Extract the [x, y] coordinate from the center of the cell holding the provided text.  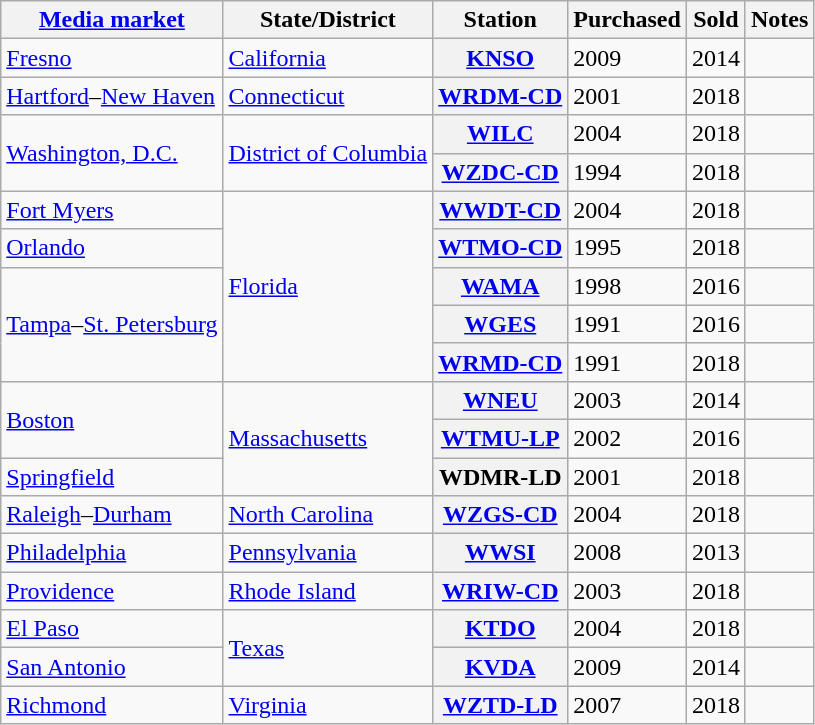
WDMR-LD [500, 477]
State/District [328, 20]
Florida [328, 286]
Philadelphia [112, 553]
Sold [716, 20]
Washington, D.C. [112, 153]
WILC [500, 134]
2008 [628, 553]
Station [500, 20]
Notes [779, 20]
Virginia [328, 705]
North Carolina [328, 515]
WRIW-CD [500, 591]
KVDA [500, 667]
San Antonio [112, 667]
KTDO [500, 629]
WTMU-LP [500, 438]
Pennsylvania [328, 553]
WRDM-CD [500, 96]
Fort Myers [112, 210]
WGES [500, 324]
Raleigh–Durham [112, 515]
2013 [716, 553]
KNSO [500, 58]
WWSI [500, 553]
2002 [628, 438]
Hartford–New Haven [112, 96]
Providence [112, 591]
Richmond [112, 705]
WRMD-CD [500, 362]
Fresno [112, 58]
WTMO-CD [500, 248]
1995 [628, 248]
Connecticut [328, 96]
Boston [112, 419]
WWDT-CD [500, 210]
WNEU [500, 400]
2007 [628, 705]
WZDC-CD [500, 172]
Media market [112, 20]
WZTD-LD [500, 705]
Orlando [112, 248]
Massachusetts [328, 438]
Purchased [628, 20]
California [328, 58]
Springfield [112, 477]
WAMA [500, 286]
District of Columbia [328, 153]
Tampa–St. Petersburg [112, 324]
El Paso [112, 629]
1998 [628, 286]
1994 [628, 172]
Texas [328, 648]
WZGS-CD [500, 515]
Rhode Island [328, 591]
